For the text-containing cell, return its midpoint in (X, Y) coordinate format. 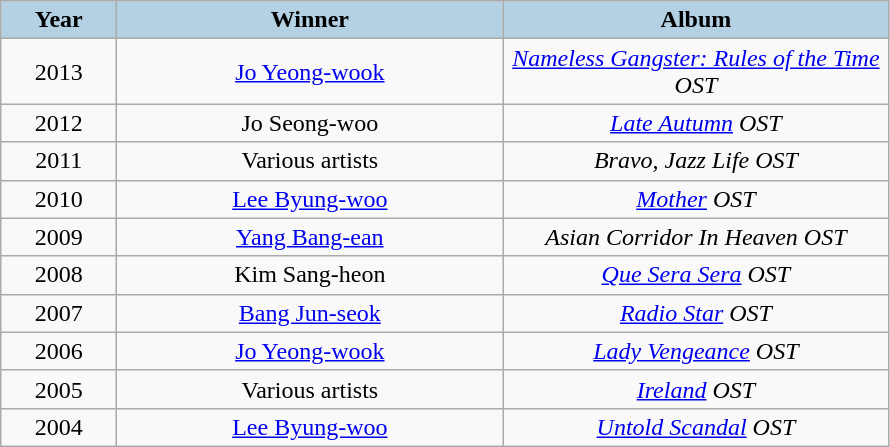
2010 (59, 199)
Mother OST (696, 199)
Kim Sang-heon (310, 275)
2012 (59, 123)
Ireland OST (696, 389)
Radio Star OST (696, 313)
Late Autumn OST (696, 123)
Lady Vengeance OST (696, 351)
Nameless Gangster: Rules of the Time OST (696, 72)
Bang Jun-seok (310, 313)
2011 (59, 161)
Album (696, 20)
Winner (310, 20)
Untold Scandal OST (696, 427)
2007 (59, 313)
Jo Seong-woo (310, 123)
Asian Corridor In Heaven OST (696, 237)
Bravo, Jazz Life OST (696, 161)
2006 (59, 351)
Year (59, 20)
2004 (59, 427)
2009 (59, 237)
2008 (59, 275)
Que Sera Sera OST (696, 275)
2013 (59, 72)
2005 (59, 389)
Yang Bang-ean (310, 237)
